Search for the cell housing the specified text and yield its [x, y] center coordinate. 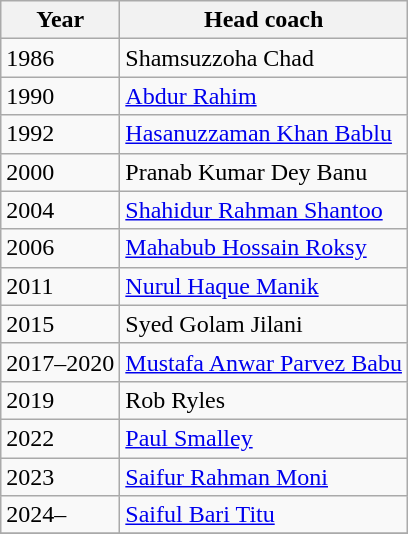
1986 [60, 58]
2011 [60, 286]
Shahidur Rahman Shantoo [264, 210]
Saifur Rahman Moni [264, 477]
2004 [60, 210]
Mahabub Hossain Roksy [264, 248]
1990 [60, 96]
Paul Smalley [264, 438]
2017–2020 [60, 362]
2006 [60, 248]
1992 [60, 134]
Hasanuzzaman Khan Bablu [264, 134]
Saiful Bari Titu [264, 515]
2019 [60, 400]
Nurul Haque Manik [264, 286]
Shamsuzzoha Chad [264, 58]
Abdur Rahim [264, 96]
Year [60, 20]
2022 [60, 438]
Pranab Kumar Dey Banu [264, 172]
2023 [60, 477]
Rob Ryles [264, 400]
2000 [60, 172]
2024– [60, 515]
2015 [60, 324]
Mustafa Anwar Parvez Babu [264, 362]
Head coach [264, 20]
Syed Golam Jilani [264, 324]
